Return [X, Y] of the center of cell containing provided text 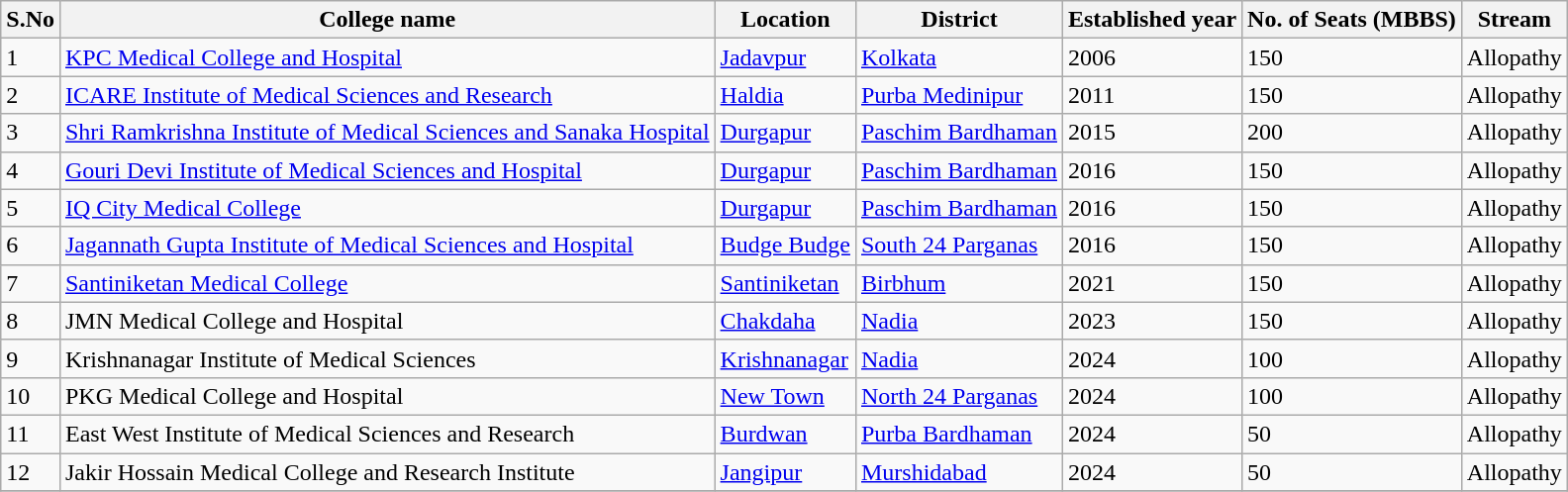
2006 [1152, 57]
Jagannath Gupta Institute of Medical Sciences and Hospital [387, 246]
Shri Ramkrishna Institute of Medical Sciences and Sanaka Hospital [387, 133]
Jakir Hossain Medical College and Research Institute [387, 472]
6 [31, 246]
Santiniketan Medical College [387, 283]
Location [785, 20]
9 [31, 358]
12 [31, 472]
Kolkata [958, 57]
Krishnanagar [785, 358]
Jadavpur [785, 57]
North 24 Parganas [958, 396]
2021 [1152, 283]
JMN Medical College and Hospital [387, 321]
Santiniketan [785, 283]
Gouri Devi Institute of Medical Sciences and Hospital [387, 170]
2015 [1152, 133]
No. of Seats (MBBS) [1352, 20]
Jangipur [785, 472]
South 24 Parganas [958, 246]
PKG Medical College and Hospital [387, 396]
S.No [31, 20]
10 [31, 396]
Purba Bardhaman [958, 434]
4 [31, 170]
Purba Medinipur [958, 95]
IQ City Medical College [387, 208]
8 [31, 321]
New Town [785, 396]
Murshidabad [958, 472]
11 [31, 434]
Budge Budge [785, 246]
KPC Medical College and Hospital [387, 57]
1 [31, 57]
2011 [1152, 95]
Established year [1152, 20]
ICARE Institute of Medical Sciences and Research [387, 95]
District [958, 20]
College name [387, 20]
Burdwan [785, 434]
5 [31, 208]
Krishnanagar Institute of Medical Sciences [387, 358]
East West Institute of Medical Sciences and Research [387, 434]
Chakdaha [785, 321]
2 [31, 95]
3 [31, 133]
7 [31, 283]
2023 [1152, 321]
Stream [1515, 20]
Haldia [785, 95]
Birbhum [958, 283]
200 [1352, 133]
